Capture the cell that displays the provided text and extract its (x, y) central coordinate. 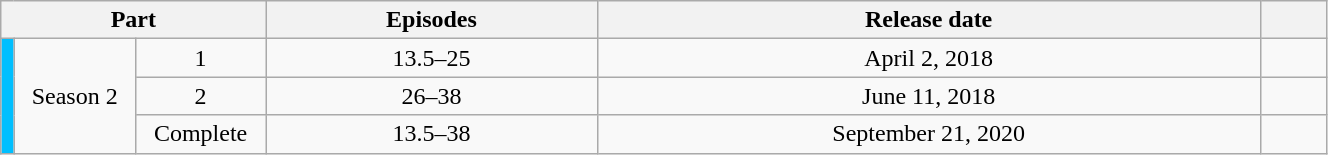
13.5–38 (432, 134)
13.5–25 (432, 58)
June 11, 2018 (928, 96)
26–38 (432, 96)
April 2, 2018 (928, 58)
Episodes (432, 20)
2 (200, 96)
Complete (200, 134)
Season 2 (74, 96)
1 (200, 58)
September 21, 2020 (928, 134)
Part (134, 20)
Release date (928, 20)
